Return [X, Y] of the center of cell containing provided text 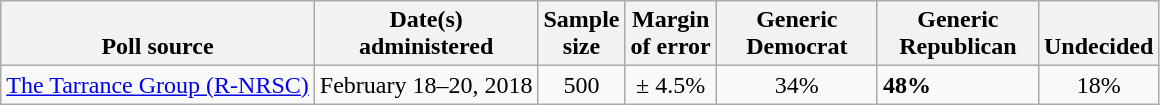
Marginof error [670, 34]
Samplesize [582, 34]
GenericRepublican [958, 34]
Undecided [1098, 34]
GenericDemocrat [796, 34]
18% [1098, 85]
500 [582, 85]
February 18–20, 2018 [426, 85]
48% [958, 85]
34% [796, 85]
The Tarrance Group (R-NRSC) [158, 85]
Poll source [158, 34]
± 4.5% [670, 85]
Date(s)administered [426, 34]
